Search for the cell housing the specified text and yield its [x, y] center coordinate. 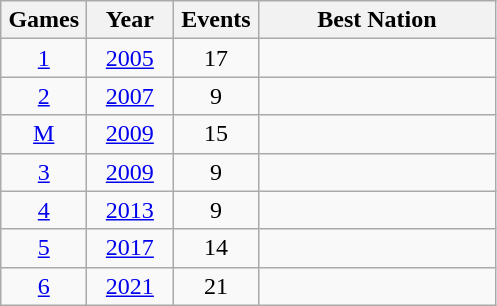
2007 [130, 96]
6 [44, 286]
Best Nation [377, 20]
1 [44, 58]
M [44, 134]
5 [44, 248]
4 [44, 210]
21 [216, 286]
15 [216, 134]
Games [44, 20]
2021 [130, 286]
2005 [130, 58]
2013 [130, 210]
2017 [130, 248]
2 [44, 96]
14 [216, 248]
3 [44, 172]
Year [130, 20]
Events [216, 20]
17 [216, 58]
